Identify which cell holds the provided text, then report its (x, y) central coordinate. 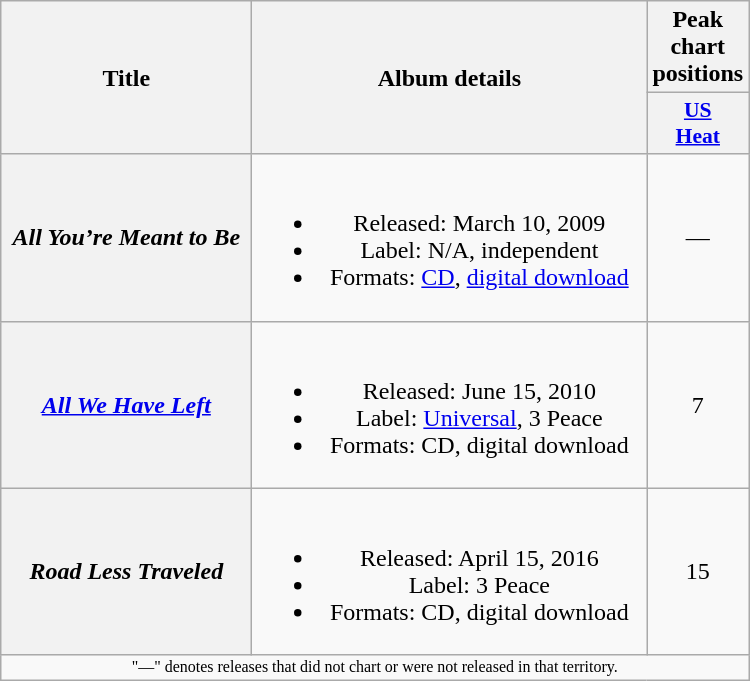
7 (698, 404)
"—" denotes releases that did not chart or were not released in that territory. (375, 667)
— (698, 238)
Released: April 15, 2016Label: 3 PeaceFormats: CD, digital download (450, 572)
Released: March 10, 2009Label: N/A, independentFormats: CD, digital download (450, 238)
Road Less Traveled (126, 572)
All You’re Meant to Be (126, 238)
Title (126, 78)
15 (698, 572)
All We Have Left (126, 404)
USHeat (698, 124)
Peak chart positions (698, 47)
Album details (450, 78)
Released: June 15, 2010Label: Universal, 3 PeaceFormats: CD, digital download (450, 404)
